Search for the cell housing the specified text and yield its [X, Y] center coordinate. 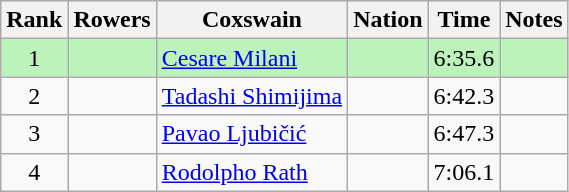
Rodolpho Rath [252, 172]
6:47.3 [464, 134]
Rowers [112, 20]
Nation [388, 20]
Pavao Ljubičić [252, 134]
6:42.3 [464, 96]
Time [464, 20]
7:06.1 [464, 172]
Coxswain [252, 20]
4 [34, 172]
Notes [534, 20]
Tadashi Shimijima [252, 96]
Rank [34, 20]
6:35.6 [464, 58]
Cesare Milani [252, 58]
1 [34, 58]
3 [34, 134]
2 [34, 96]
